Capture the cell that displays the provided text and extract its [x, y] central coordinate. 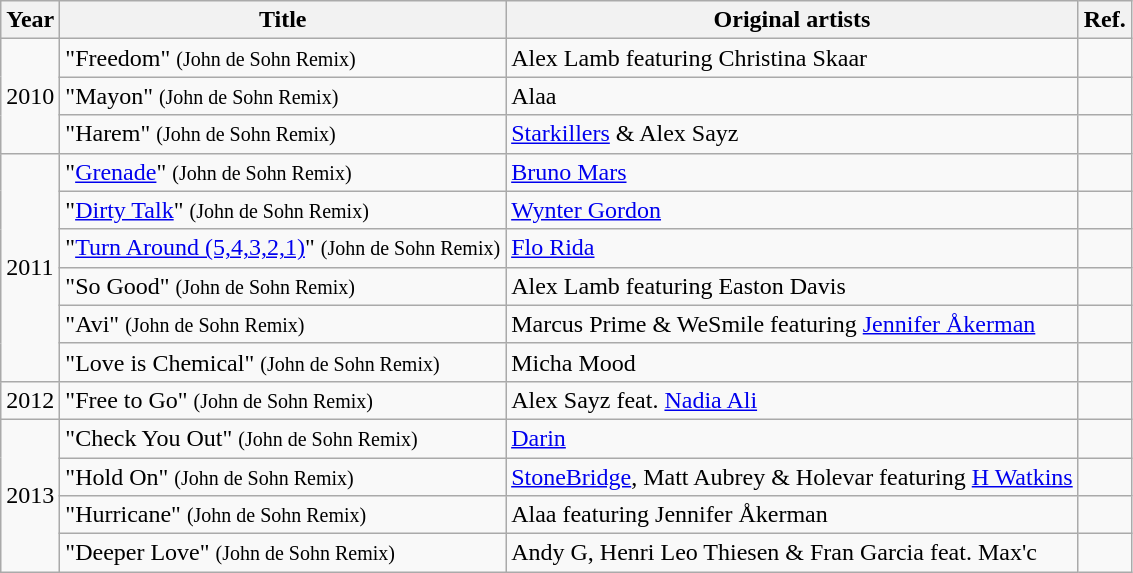
"Mayon" (John de Sohn Remix) [283, 96]
2012 [30, 400]
StoneBridge, Matt Aubrey & Holevar featuring H Watkins [792, 477]
Andy G, Henri Leo Thiesen & Fran Garcia feat. Max'c [792, 553]
Title [283, 20]
Marcus Prime & WeSmile featuring Jennifer Åkerman [792, 324]
"Free to Go" (John de Sohn Remix) [283, 400]
"Turn Around (5,4,3,2,1)" (John de Sohn Remix) [283, 248]
"Hurricane" (John de Sohn Remix) [283, 515]
"Avi" (John de Sohn Remix) [283, 324]
Ref. [1104, 20]
"Dirty Talk" (John de Sohn Remix) [283, 210]
Year [30, 20]
Alex Sayz feat. Nadia Ali [792, 400]
Micha Mood [792, 362]
"Harem" (John de Sohn Remix) [283, 134]
"Grenade" (John de Sohn Remix) [283, 172]
Flo Rida [792, 248]
"Deeper Love" (John de Sohn Remix) [283, 553]
Alex Lamb featuring Easton Davis [792, 286]
Bruno Mars [792, 172]
"Hold On" (John de Sohn Remix) [283, 477]
Alaa [792, 96]
2010 [30, 96]
Darin [792, 438]
Wynter Gordon [792, 210]
Original artists [792, 20]
2013 [30, 495]
"So Good" (John de Sohn Remix) [283, 286]
"Love is Chemical" (John de Sohn Remix) [283, 362]
Alex Lamb featuring Christina Skaar [792, 58]
Alaa featuring Jennifer Åkerman [792, 515]
"Check You Out" (John de Sohn Remix) [283, 438]
2011 [30, 267]
"Freedom" (John de Sohn Remix) [283, 58]
Starkillers & Alex Sayz [792, 134]
